Detect which cell encompasses the target text, then output its (x, y) center coordinate. 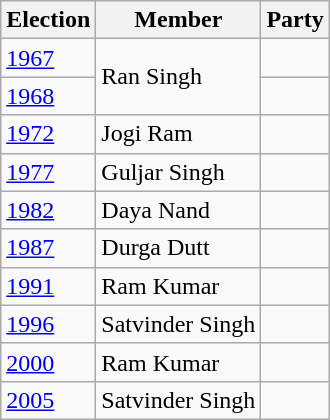
1987 (48, 248)
Ran Singh (178, 77)
1982 (48, 210)
1972 (48, 134)
Member (178, 20)
Election (48, 20)
Jogi Ram (178, 134)
Guljar Singh (178, 172)
Daya Nand (178, 210)
Durga Dutt (178, 248)
1996 (48, 324)
1968 (48, 96)
Party (295, 20)
2005 (48, 400)
2000 (48, 362)
1991 (48, 286)
1967 (48, 58)
1977 (48, 172)
